Capture the cell that displays the provided text and extract its (X, Y) central coordinate. 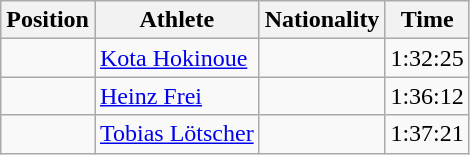
Nationality (322, 20)
Kota Hokinoue (176, 58)
1:36:12 (427, 96)
Time (427, 20)
Tobias Lötscher (176, 134)
Position (48, 20)
1:32:25 (427, 58)
Heinz Frei (176, 96)
Athlete (176, 20)
1:37:21 (427, 134)
